Capture the cell that displays the provided text and extract its (x, y) central coordinate. 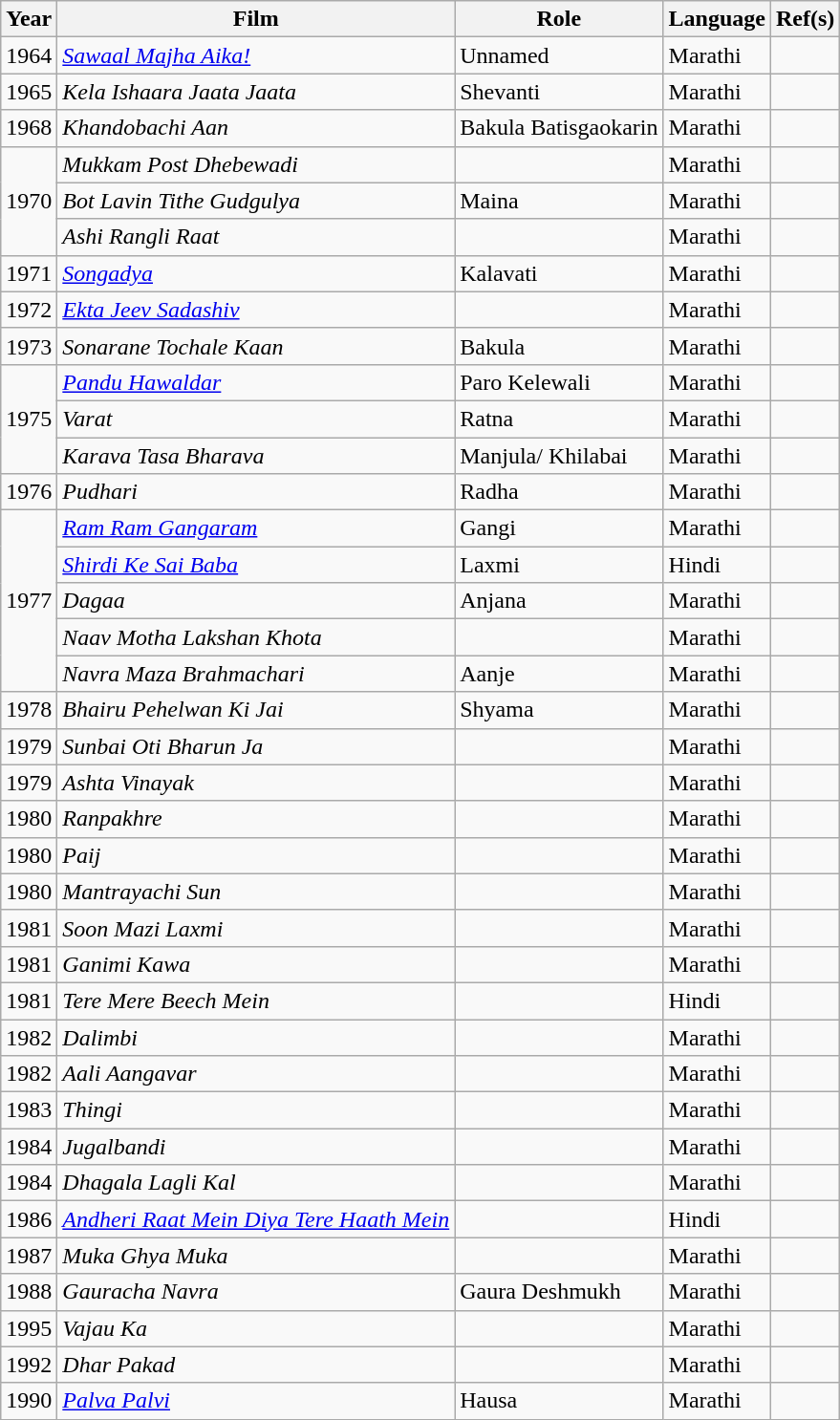
Unnamed (559, 55)
Gauracha Navra (256, 1292)
Bot Lavin Tithe Gudgulya (256, 201)
Khandobachi Aan (256, 128)
Dalimbi (256, 1037)
Shevanti (559, 92)
1978 (29, 710)
Thingi (256, 1110)
Dhar Pakad (256, 1365)
Varat (256, 419)
Manjula/ Khilabai (559, 456)
Sonarane Tochale Kaan (256, 346)
Bakula (559, 346)
Paro Kelewali (559, 382)
Laxmi (559, 565)
1977 (29, 601)
Maina (559, 201)
1964 (29, 55)
Vajau Ka (256, 1328)
Paij (256, 855)
Mukkam Post Dhebewadi (256, 164)
1970 (29, 201)
Role (559, 19)
1992 (29, 1365)
Year (29, 19)
Andheri Raat Mein Diya Tere Haath Mein (256, 1219)
Ram Ram Gangaram (256, 528)
1965 (29, 92)
Kalavati (559, 273)
Mantrayachi Sun (256, 892)
1995 (29, 1328)
Kela Ishaara Jaata Jaata (256, 92)
1983 (29, 1110)
1971 (29, 273)
Karava Tasa Bharava (256, 456)
Songadya (256, 273)
Ekta Jeev Sadashiv (256, 310)
Pandu Hawaldar (256, 382)
Palva Palvi (256, 1401)
Dagaa (256, 601)
Film (256, 19)
Muka Ghya Muka (256, 1256)
Ref(s) (805, 19)
Gangi (559, 528)
1986 (29, 1219)
Bakula Batisgaokarin (559, 128)
Jugalbandi (256, 1147)
1975 (29, 419)
Soon Mazi Laxmi (256, 928)
Radha (559, 492)
Sunbai Oti Bharun Ja (256, 746)
1972 (29, 310)
Navra Maza Brahmachari (256, 674)
Language (717, 19)
Tere Mere Beech Mein (256, 1000)
Pudhari (256, 492)
Hausa (559, 1401)
Ratna (559, 419)
1973 (29, 346)
Aanje (559, 674)
Dhagala Lagli Kal (256, 1183)
Sawaal Majha Aika! (256, 55)
Naav Motha Lakshan Khota (256, 637)
Ranpakhre (256, 819)
Ashi Rangli Raat (256, 237)
Shirdi Ke Sai Baba (256, 565)
1987 (29, 1256)
Shyama (559, 710)
Anjana (559, 601)
1976 (29, 492)
1990 (29, 1401)
Aali Aangavar (256, 1074)
1988 (29, 1292)
Gaura Deshmukh (559, 1292)
Ganimi Kawa (256, 964)
1968 (29, 128)
Bhairu Pehelwan Ki Jai (256, 710)
Ashta Vinayak (256, 783)
